Output the (X, Y) coordinate of the center of the cell containing the given text.  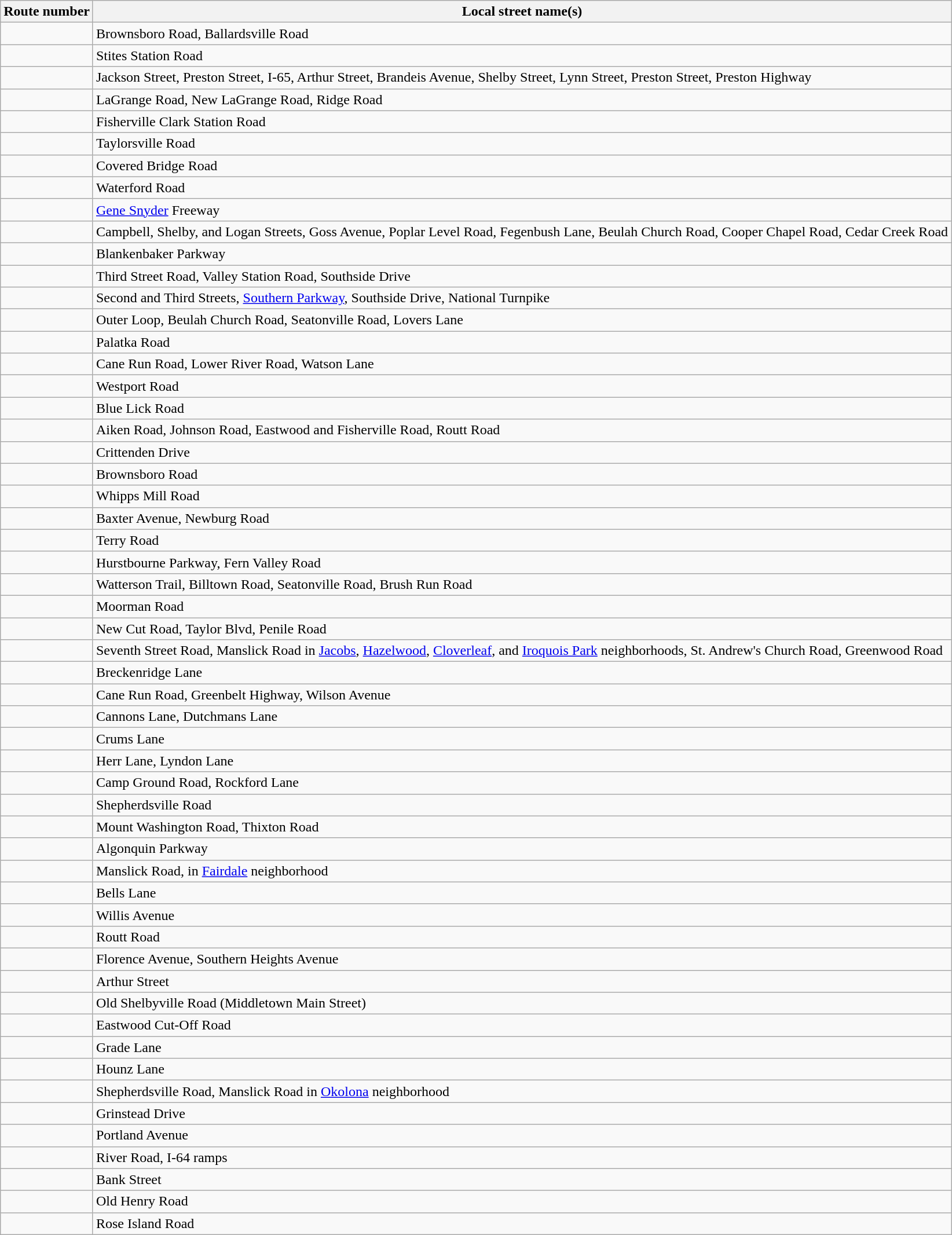
Cannons Lane, Dutchmans Lane (522, 717)
Herr Lane, Lyndon Lane (522, 761)
Covered Bridge Road (522, 166)
Route number (47, 12)
Fisherville Clark Station Road (522, 122)
Palatka Road (522, 342)
Routt Road (522, 937)
Florence Avenue, Southern Heights Avenue (522, 959)
Hurstbourne Parkway, Fern Valley Road (522, 562)
Third Street Road, Valley Station Road, Southside Drive (522, 276)
Moorman Road (522, 606)
Brownsboro Road, Ballardsville Road (522, 34)
Brownsboro Road (522, 474)
Local street name(s) (522, 12)
Westport Road (522, 386)
Bells Lane (522, 893)
Crittenden Drive (522, 452)
LaGrange Road, New LaGrange Road, Ridge Road (522, 100)
Blankenbaker Parkway (522, 254)
Seventh Street Road, Manslick Road in Jacobs, Hazelwood, Cloverleaf, and Iroquois Park neighborhoods, St. Andrew's Church Road, Greenwood Road (522, 651)
Portland Avenue (522, 1135)
Grade Lane (522, 1047)
River Road, I-64 ramps (522, 1157)
Outer Loop, Beulah Church Road, Seatonville Road, Lovers Lane (522, 320)
Baxter Avenue, Newburg Road (522, 518)
New Cut Road, Taylor Blvd, Penile Road (522, 628)
Second and Third Streets, Southern Parkway, Southside Drive, National Turnpike (522, 298)
Jackson Street, Preston Street, I-65, Arthur Street, Brandeis Avenue, Shelby Street, Lynn Street, Preston Street, Preston Highway (522, 78)
Arthur Street (522, 981)
Shepherdsville Road, Manslick Road in Okolona neighborhood (522, 1091)
Crums Lane (522, 739)
Old Shelbyville Road (Middletown Main Street) (522, 1003)
Willis Avenue (522, 915)
Terry Road (522, 540)
Stites Station Road (522, 56)
Algonquin Parkway (522, 849)
Cane Run Road, Greenbelt Highway, Wilson Avenue (522, 695)
Campbell, Shelby, and Logan Streets, Goss Avenue, Poplar Level Road, Fegenbush Lane, Beulah Church Road, Cooper Chapel Road, Cedar Creek Road (522, 232)
Blue Lick Road (522, 408)
Grinstead Drive (522, 1113)
Cane Run Road, Lower River Road, Watson Lane (522, 364)
Aiken Road, Johnson Road, Eastwood and Fisherville Road, Routt Road (522, 430)
Camp Ground Road, Rockford Lane (522, 783)
Shepherdsville Road (522, 805)
Breckenridge Lane (522, 673)
Watterson Trail, Billtown Road, Seatonville Road, Brush Run Road (522, 584)
Taylorsville Road (522, 144)
Bank Street (522, 1179)
Rose Island Road (522, 1223)
Old Henry Road (522, 1201)
Gene Snyder Freeway (522, 210)
Whipps Mill Road (522, 496)
Hounz Lane (522, 1069)
Eastwood Cut-Off Road (522, 1025)
Manslick Road, in Fairdale neighborhood (522, 871)
Waterford Road (522, 188)
Mount Washington Road, Thixton Road (522, 827)
